Return the (x, y) coordinate for the center point of the cell that contains the specified text.  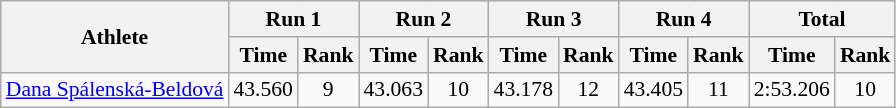
43.178 (524, 90)
43.560 (262, 90)
Total (822, 19)
Run 1 (293, 19)
Run 4 (684, 19)
43.405 (654, 90)
Run 2 (423, 19)
11 (718, 90)
Athlete (115, 36)
Dana Spálenská-Beldová (115, 90)
12 (588, 90)
Run 3 (554, 19)
43.063 (392, 90)
2:53.206 (792, 90)
9 (328, 90)
